Return the (X, Y) coordinate for the center point of the cell that contains the specified text.  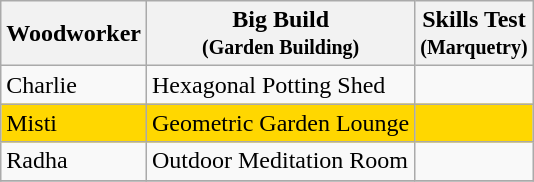
Skills Test(Marquetry) (474, 34)
Misti (74, 123)
Geometric Garden Lounge (280, 123)
Hexagonal Potting Shed (280, 85)
Charlie (74, 85)
Woodworker (74, 34)
Radha (74, 161)
Big Build(Garden Building) (280, 34)
Outdoor Meditation Room (280, 161)
